Detect which cell encompasses the target text, then output its [x, y] center coordinate. 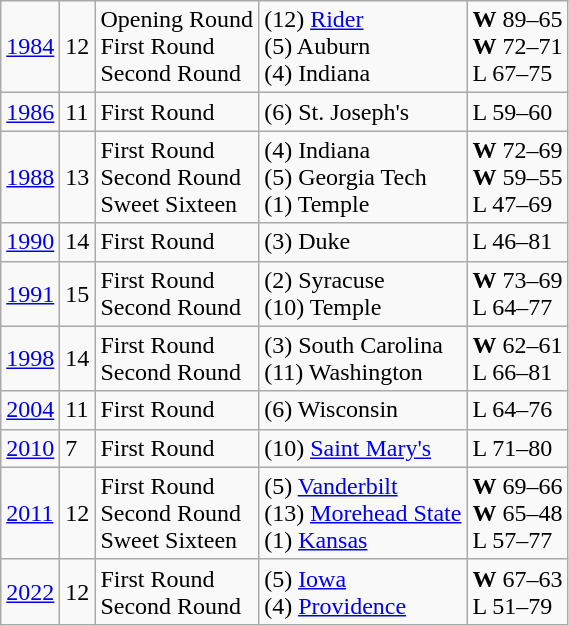
1988 [30, 177]
W 69–66W 65–48 L 57–77 [518, 513]
Opening RoundFirst RoundSecond Round [177, 47]
(4) Indiana(5) Georgia Tech(1) Temple [363, 177]
1998 [30, 358]
(3) Duke [363, 242]
(6) Wisconsin [363, 410]
(6) St. Joseph's [363, 112]
13 [78, 177]
W 62–61 L 66–81 [518, 358]
L 71–80 [518, 448]
15 [78, 294]
(5) Vanderbilt(13) Morehead State(1) Kansas [363, 513]
7 [78, 448]
(5) Iowa(4) Providence [363, 592]
2004 [30, 410]
2011 [30, 513]
(10) Saint Mary's [363, 448]
W 73–69L 64–77 [518, 294]
2010 [30, 448]
W 72–69W 59–55 L 47–69 [518, 177]
L 59–60 [518, 112]
1986 [30, 112]
L 64–76 [518, 410]
(12) Rider(5) Auburn(4) Indiana [363, 47]
W 89–65 W 72–71L 67–75 [518, 47]
W 67–63 L 51–79 [518, 592]
1984 [30, 47]
L 46–81 [518, 242]
1991 [30, 294]
(3) South Carolina(11) Washington [363, 358]
2022 [30, 592]
1990 [30, 242]
(2) Syracuse(10) Temple [363, 294]
